For the text-containing cell, return its midpoint in (X, Y) coordinate format. 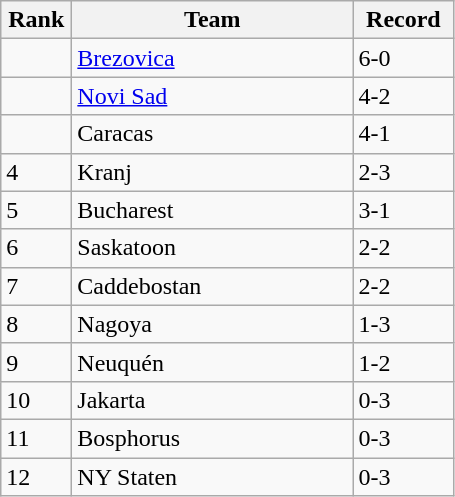
Nagoya (212, 324)
4 (36, 172)
3-1 (404, 210)
1-3 (404, 324)
Bosphorus (212, 438)
Neuquén (212, 362)
Kranj (212, 172)
5 (36, 210)
Novi Sad (212, 96)
6-0 (404, 58)
Caddebostan (212, 286)
8 (36, 324)
12 (36, 477)
NY Staten (212, 477)
4-1 (404, 134)
10 (36, 400)
1-2 (404, 362)
Rank (36, 20)
9 (36, 362)
Caracas (212, 134)
2-3 (404, 172)
11 (36, 438)
Saskatoon (212, 248)
Team (212, 20)
Brezovica (212, 58)
6 (36, 248)
4-2 (404, 96)
Bucharest (212, 210)
Jakarta (212, 400)
7 (36, 286)
Record (404, 20)
